Locate the cell with the specified text and output its (X, Y) center coordinate. 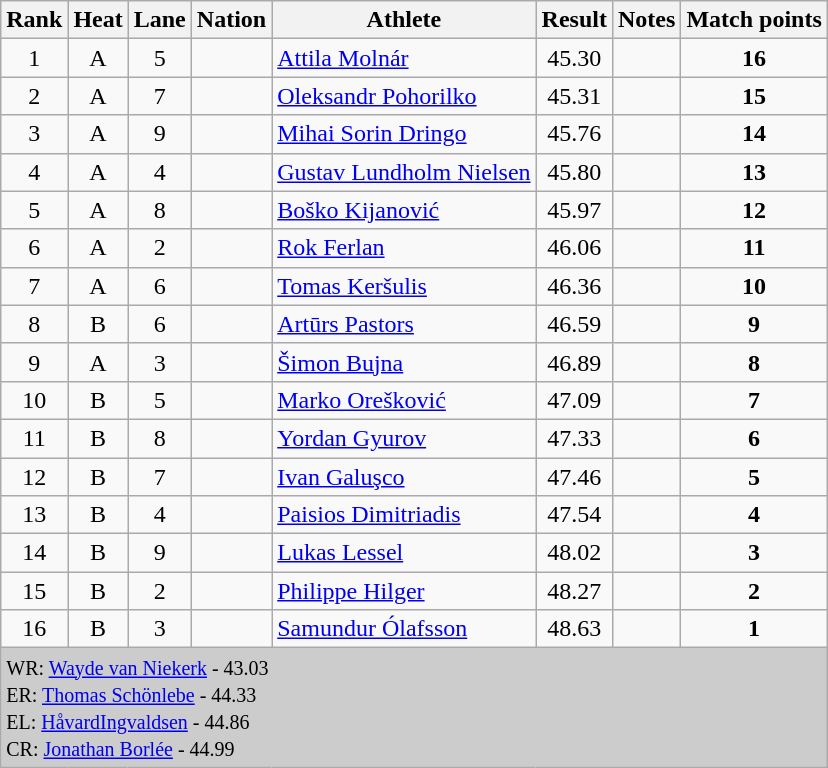
48.63 (574, 629)
47.33 (574, 438)
Mihai Sorin Dringo (404, 134)
45.80 (574, 172)
45.97 (574, 210)
47.09 (574, 400)
Result (574, 20)
Tomas Keršulis (404, 286)
Attila Molnár (404, 58)
46.59 (574, 324)
Lane (160, 20)
48.27 (574, 591)
Artūrs Pastors (404, 324)
Heat (98, 20)
47.46 (574, 477)
Athlete (404, 20)
Marko Orešković (404, 400)
WR: Wayde van Niekerk - 43.03ER: Thomas Schönlebe - 44.33EL: HåvardIngvaldsen - 44.86CR: Jonathan Borlée - 44.99 (414, 708)
Ivan Galuşco (404, 477)
45.31 (574, 96)
Šimon Bujna (404, 362)
46.36 (574, 286)
Rok Ferlan (404, 248)
Boško Kijanović (404, 210)
Samundur Ólafsson (404, 629)
Nation (231, 20)
45.30 (574, 58)
Match points (754, 20)
Philippe Hilger (404, 591)
Lukas Lessel (404, 553)
Paisios Dimitriadis (404, 515)
46.06 (574, 248)
47.54 (574, 515)
Gustav Lundholm Nielsen (404, 172)
46.89 (574, 362)
Yordan Gyurov (404, 438)
Oleksandr Pohorilko (404, 96)
48.02 (574, 553)
Rank (34, 20)
45.76 (574, 134)
Notes (646, 20)
